Detect which cell encompasses the target text, then output its [x, y] center coordinate. 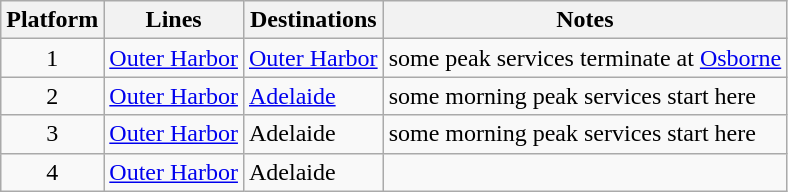
some peak services terminate at Osborne [585, 58]
3 [52, 134]
2 [52, 96]
4 [52, 172]
Destinations [313, 20]
Lines [174, 20]
Notes [585, 20]
Platform [52, 20]
1 [52, 58]
